For the text-containing cell, return its midpoint in [x, y] coordinate format. 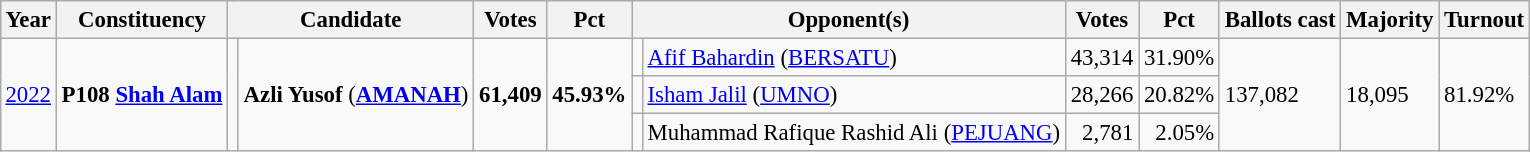
137,082 [1280, 94]
Year [28, 20]
Isham Jalil (UMNO) [854, 95]
2,781 [1102, 133]
31.90% [1180, 57]
Azli Yusof (AMANAH) [356, 94]
Constituency [142, 20]
18,095 [1390, 94]
45.93% [590, 94]
2022 [28, 94]
2.05% [1180, 133]
P108 Shah Alam [142, 94]
Ballots cast [1280, 20]
20.82% [1180, 95]
81.92% [1484, 94]
Muhammad Rafique Rashid Ali (PEJUANG) [854, 133]
43,314 [1102, 57]
Majority [1390, 20]
61,409 [510, 94]
Turnout [1484, 20]
Candidate [351, 20]
Opponent(s) [849, 20]
28,266 [1102, 95]
Afif Bahardin (BERSATU) [854, 57]
